Output the (X, Y) coordinate of the center of the cell containing the given text.  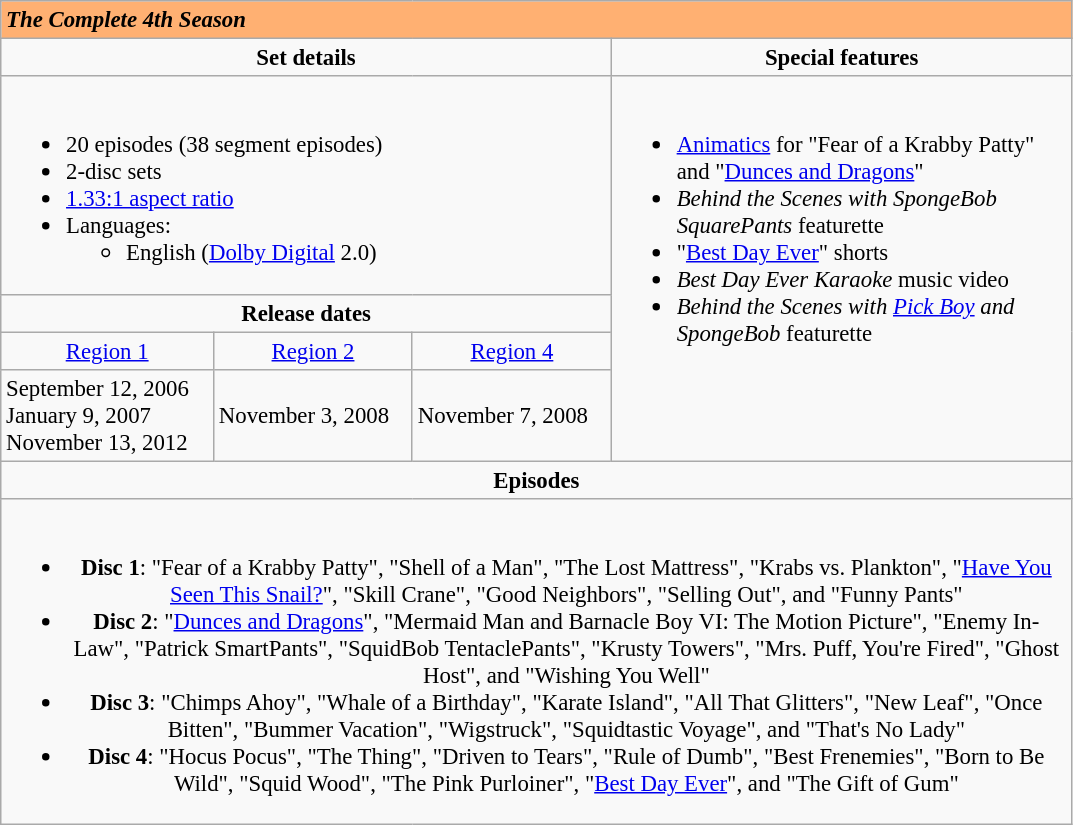
Release dates (306, 313)
The Complete 4th Season (536, 20)
September 12, 2006January 9, 2007November 13, 2012 (108, 415)
Region 1 (108, 351)
Set details (306, 58)
Special features (842, 58)
Region 4 (512, 351)
November 3, 2008 (314, 415)
20 episodes (38 segment episodes)2-disc sets1.33:1 aspect ratioLanguages:English (Dolby Digital 2.0) (306, 185)
Episodes (536, 480)
November 7, 2008 (512, 415)
Region 2 (314, 351)
